Extract the [X, Y] coordinate from the center of the cell holding the provided text.  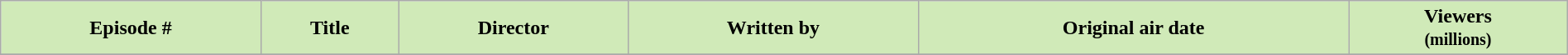
Written by [772, 28]
Episode # [131, 28]
Title [329, 28]
Viewers(millions) [1458, 28]
Original air date [1134, 28]
Director [513, 28]
